Return the (x, y) coordinate for the center point of the cell that contains the specified text.  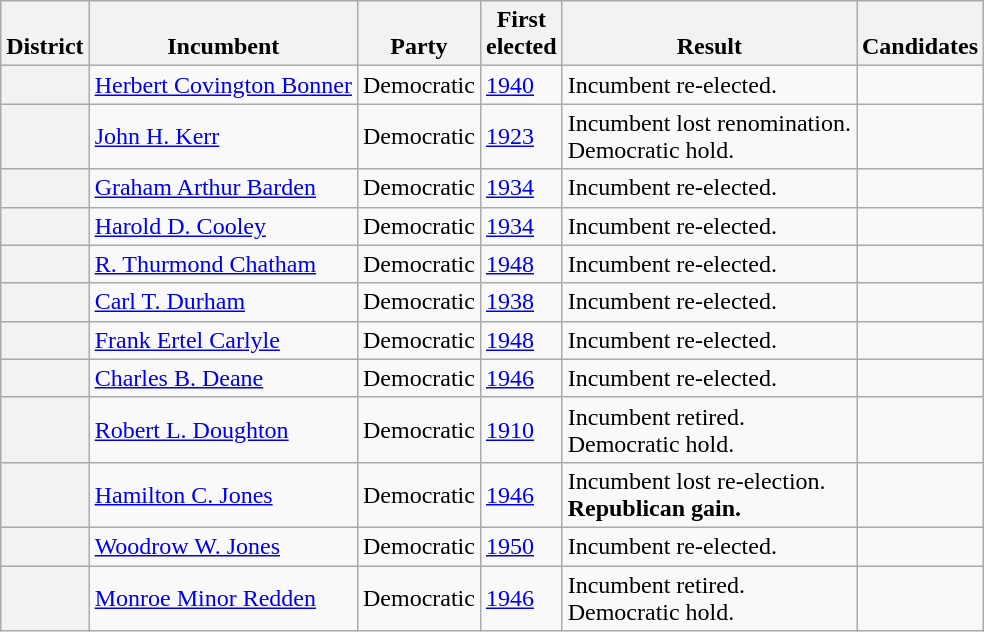
Hamilton C. Jones (223, 494)
Graham Arthur Barden (223, 188)
Incumbent lost renomination.Democratic hold. (709, 136)
Incumbent lost re-election.Republican gain. (709, 494)
1938 (521, 302)
Result (709, 34)
1950 (521, 546)
John H. Kerr (223, 136)
Carl T. Durham (223, 302)
District (45, 34)
Monroe Minor Redden (223, 598)
Herbert Covington Bonner (223, 85)
Candidates (920, 34)
1910 (521, 430)
1940 (521, 85)
R. Thurmond Chatham (223, 264)
Robert L. Doughton (223, 430)
Firstelected (521, 34)
Incumbent (223, 34)
Harold D. Cooley (223, 226)
1923 (521, 136)
Charles B. Deane (223, 378)
Party (418, 34)
Woodrow W. Jones (223, 546)
Frank Ertel Carlyle (223, 340)
